Pinpoint the cell where the given text exists, returning its [x, y] midpoint coordinate. 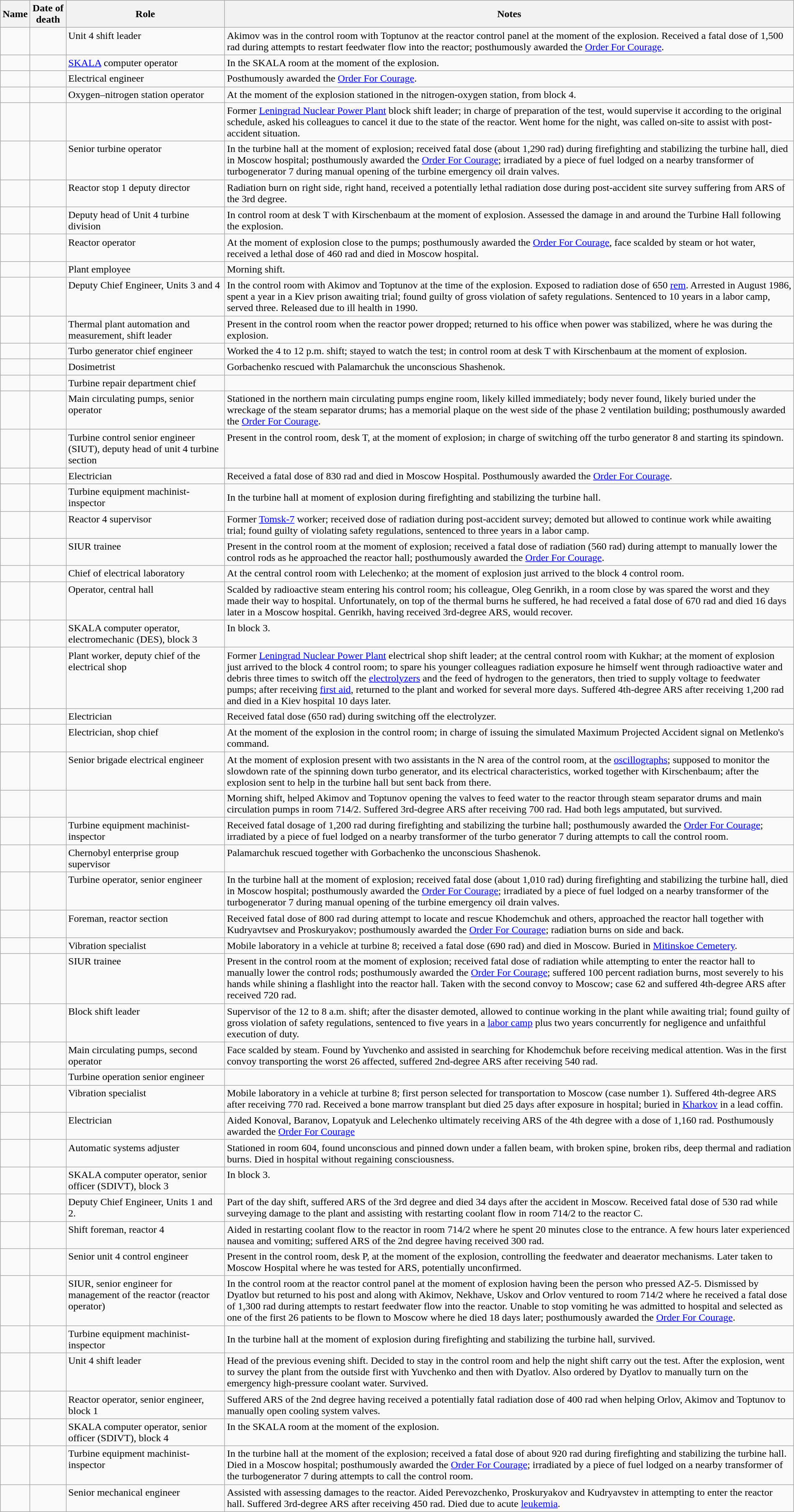
Morning shift. [509, 269]
Reactor operator [146, 248]
Senior mechanical engineer [146, 1498]
Name [15, 14]
Turbo generator chief engineer [146, 351]
Present in the control room when the reactor power dropped; returned to his office when power was stabilized, where he was during the explosion. [509, 329]
At the moment of the explosion stationed in the nitrogen-oxygen station, from block 4. [509, 95]
SKALA computer operator, senior officer (SDIVT), block 4 [146, 1432]
Operator, central hall [146, 601]
Present in the control room, desk T, at the moment of explosion; in charge of switching off the turbo generator 8 and starting its spindown. [509, 449]
SKALA computer operator, electromechanic (DES), block 3 [146, 634]
In the turbine hall at moment of explosion during firefighting and stabilizing the turbine hall. [509, 497]
Dosimetrist [146, 367]
Turbine operation senior engineer [146, 1077]
Date of death [48, 14]
Senior unit 4 control engineer [146, 1263]
Mobile laboratory in a vehicle at turbine 8; received a fatal dose (690 rad) and died in Moscow. Buried in Mitinskoe Cemetery. [509, 946]
Electrical engineer [146, 79]
At the central control room with Lelechenko; at the moment of explosion just arrived to the block 4 control room. [509, 573]
Deputy Chief Engineer, Units 3 and 4 [146, 296]
Received a fatal dose of 830 rad and died in Moscow Hospital. Posthumously awarded the Order For Courage. [509, 476]
Reactor operator, senior engineer, block 1 [146, 1405]
Notes [509, 14]
SKALA computer operator, senior officer (SDIVT), block 3 [146, 1180]
Deputy head of Unit 4 turbine division [146, 220]
In control room at desk T with Kirschenbaum at the moment of explosion. Assessed the damage in and around the Turbine Hall following the explosion. [509, 220]
Thermal plant automation and measurement, shift leader [146, 329]
Turbine control senior engineer (SIUT), deputy head of unit 4 turbine section [146, 449]
Worked the 4 to 12 p.m. shift; stayed to watch the test; in control room at desk T with Kirschenbaum at the moment of explosion. [509, 351]
Senior brigade electrical engineer [146, 771]
At the moment of the explosion in the control room; in charge of issuing the simulated Maximum Projected Accident signal on Metlenko's command. [509, 738]
Electrician, shop chief [146, 738]
Reactor 4 supervisor [146, 525]
Turbine operator, senior engineer [146, 891]
SKALA computer operator [146, 63]
Role [146, 14]
Foreman, reactor section [146, 924]
In the turbine hall at the moment of explosion during firefighting and stabilizing the turbine hall, survived. [509, 1340]
Chief of electrical laboratory [146, 573]
Plant employee [146, 269]
Deputy Chief Engineer, Units 1 and 2. [146, 1207]
Main circulating pumps, second operator [146, 1056]
Shift foreman, reactor 4 [146, 1235]
Block shift leader [146, 1023]
Palamarchuk rescued together with Gorbachenko the unconscious Shashenok. [509, 858]
Reactor stop 1 deputy director [146, 193]
Chernobyl enterprise group supervisor [146, 858]
Posthumously awarded the Order For Courage. [509, 79]
Gorbachenko rescued with Palamarchuk the unconscious Shashenok. [509, 367]
Plant worker, deputy chief of the electrical shop [146, 678]
Senior turbine operator [146, 160]
Received fatal dose (650 rad) during switching off the electrolyzer. [509, 716]
SIUR, senior engineer for management of the reactor (reactor operator) [146, 1301]
Automatic systems adjuster [146, 1153]
Oxygen–nitrogen station operator [146, 95]
Main circulating pumps, senior operator [146, 410]
Turbine repair department chief [146, 383]
